Locate the cell with the specified text and output its [x, y] center coordinate. 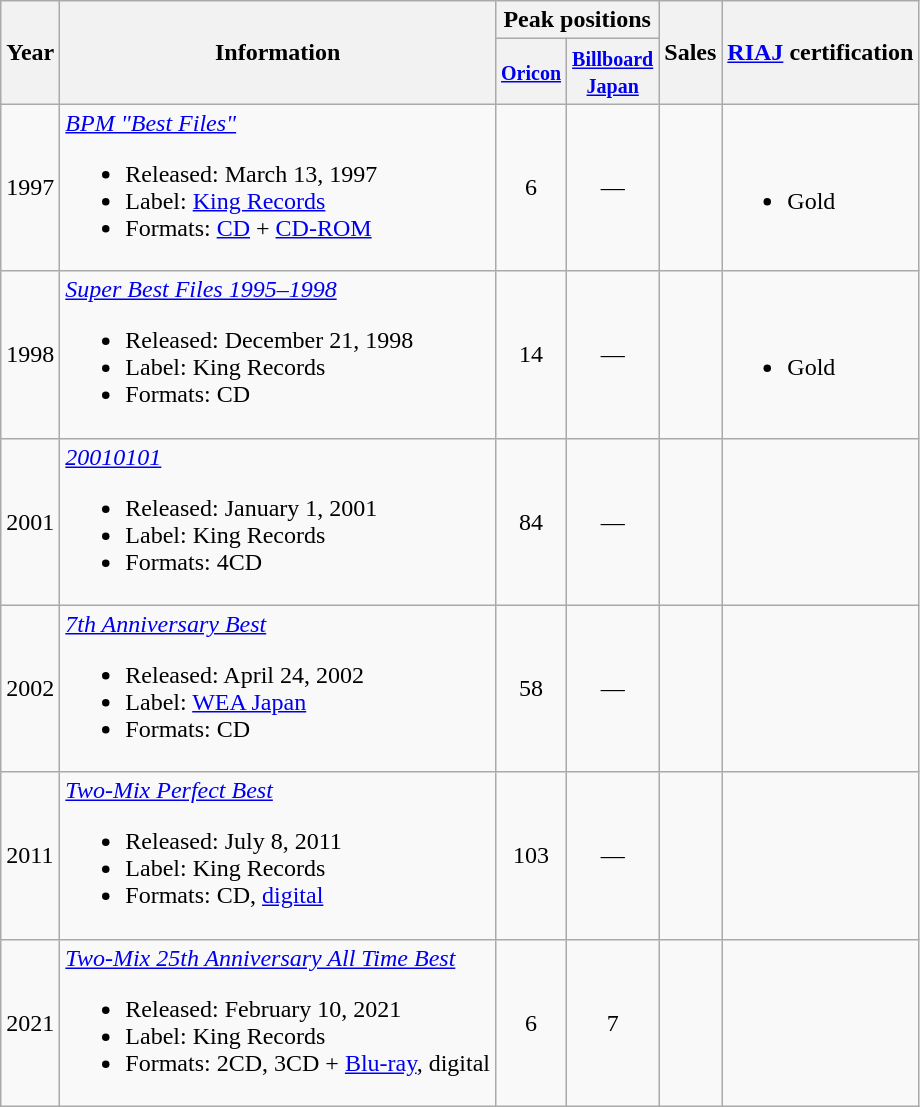
20010101Released: January 1, 2001Label: King RecordsFormats: 4CD [278, 522]
2011 [30, 856]
14 [532, 354]
BillboardJapan [613, 72]
Year [30, 52]
1998 [30, 354]
Two-Mix 25th Anniversary All Time BestReleased: February 10, 2021Label: King RecordsFormats: 2CD, 3CD + Blu-ray, digital [278, 1022]
Super Best Files 1995–1998Released: December 21, 1998Label: King RecordsFormats: CD [278, 354]
2001 [30, 522]
7th Anniversary BestReleased: April 24, 2002Label: WEA JapanFormats: CD [278, 688]
2002 [30, 688]
Two-Mix Perfect BestReleased: July 8, 2011Label: King RecordsFormats: CD, digital [278, 856]
RIAJ certification [820, 52]
Oricon [532, 72]
2021 [30, 1022]
1997 [30, 188]
7 [613, 1022]
Peak positions [578, 20]
Information [278, 52]
Sales [690, 52]
84 [532, 522]
58 [532, 688]
BPM "Best Files"Released: March 13, 1997Label: King RecordsFormats: CD + CD-ROM [278, 188]
103 [532, 856]
